Detect which cell encompasses the target text, then output its (X, Y) center coordinate. 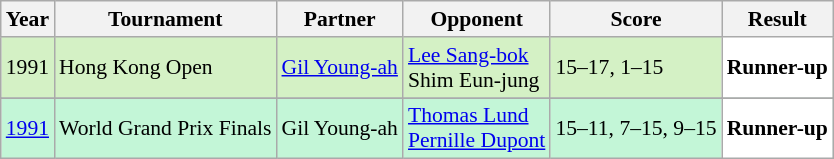
15–17, 1–15 (636, 68)
Thomas Lund Pernille Dupont (476, 128)
Partner (339, 19)
Result (778, 19)
Tournament (165, 19)
World Grand Prix Finals (165, 128)
Score (636, 19)
Lee Sang-bok Shim Eun-jung (476, 68)
Opponent (476, 19)
Year (28, 19)
15–11, 7–15, 9–15 (636, 128)
Hong Kong Open (165, 68)
